Provide the (x, y) coordinate of the cell's center where the given text is located.  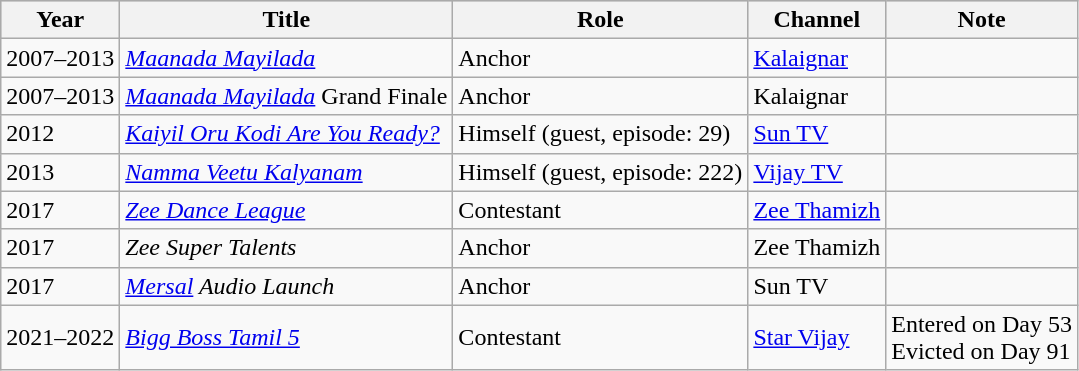
Vijay TV (817, 172)
Mersal Audio Launch (286, 286)
2012 (60, 134)
Bigg Boss Tamil 5 (286, 338)
Namma Veetu Kalyanam (286, 172)
2013 (60, 172)
Himself (guest, episode: 222) (600, 172)
Maanada Mayilada (286, 58)
Role (600, 20)
Himself (guest, episode: 29) (600, 134)
Kaiyil Oru Kodi Are You Ready? (286, 134)
Maanada Mayilada Grand Finale (286, 96)
Star Vijay (817, 338)
2021–2022 (60, 338)
Year (60, 20)
Zee Super Talents (286, 248)
Entered on Day 53Evicted on Day 91 (982, 338)
Title (286, 20)
Channel (817, 20)
Zee Dance League (286, 210)
Note (982, 20)
